Detect which cell encompasses the target text, then output its (X, Y) center coordinate. 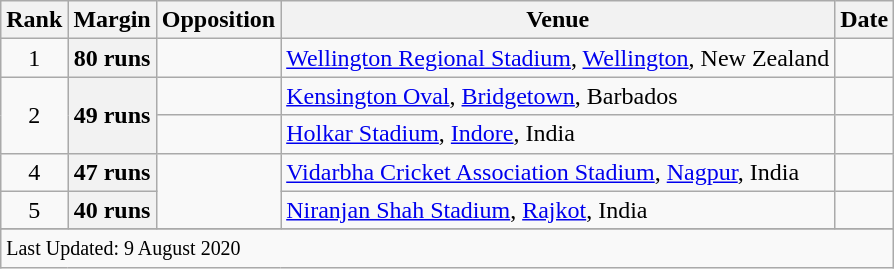
80 runs (112, 58)
Last Updated: 9 August 2020 (448, 248)
4 (34, 172)
Vidarbha Cricket Association Stadium, Nagpur, India (558, 172)
5 (34, 210)
47 runs (112, 172)
Opposition (218, 20)
Date (864, 20)
1 (34, 58)
Kensington Oval, Bridgetown, Barbados (558, 96)
2 (34, 115)
Wellington Regional Stadium, Wellington, New Zealand (558, 58)
Margin (112, 20)
40 runs (112, 210)
49 runs (112, 115)
Niranjan Shah Stadium, Rajkot, India (558, 210)
Holkar Stadium, Indore, India (558, 134)
Venue (558, 20)
Rank (34, 20)
